From the cell containing the given text, extract its center point as (X, Y) coordinate. 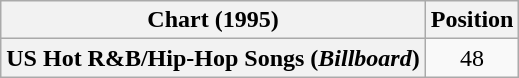
Chart (1995) (213, 20)
Position (472, 20)
US Hot R&B/Hip-Hop Songs (Billboard) (213, 58)
48 (472, 58)
